Provide the (X, Y) coordinate of the cell's center where the given text is located.  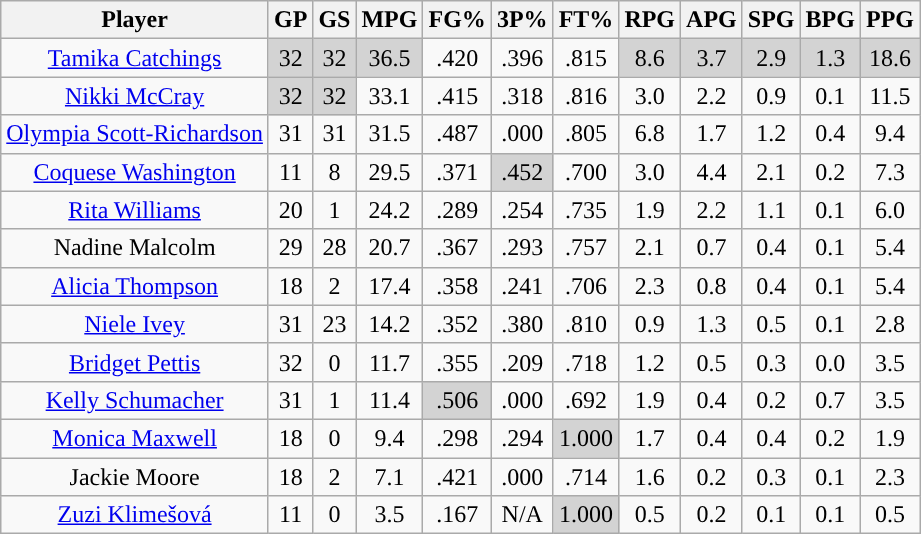
.421 (457, 477)
.289 (457, 210)
.294 (522, 438)
20.7 (390, 248)
.718 (586, 362)
.380 (522, 324)
0.0 (830, 362)
.810 (586, 324)
.415 (457, 96)
29.5 (390, 172)
.355 (457, 362)
FT% (586, 20)
.706 (586, 286)
Coquese Washington (135, 172)
.757 (586, 248)
Nadine Malcolm (135, 248)
.254 (522, 210)
4.4 (712, 172)
.367 (457, 248)
20 (290, 210)
.816 (586, 96)
11.7 (390, 362)
Jackie Moore (135, 477)
.714 (586, 477)
.452 (522, 172)
.420 (457, 58)
.805 (586, 134)
8 (334, 172)
18.6 (890, 58)
28 (334, 248)
.506 (457, 400)
24.2 (390, 210)
N/A (522, 515)
.318 (522, 96)
.815 (586, 58)
Monica Maxwell (135, 438)
6.8 (650, 134)
2.9 (771, 58)
BPG (830, 20)
7.1 (390, 477)
Player (135, 20)
APG (712, 20)
33.1 (390, 96)
.209 (522, 362)
RPG (650, 20)
GP (290, 20)
.487 (457, 134)
11.4 (390, 400)
31.5 (390, 134)
FG% (457, 20)
1.1 (771, 210)
17.4 (390, 286)
Olympia Scott-Richardson (135, 134)
.396 (522, 58)
.371 (457, 172)
6.0 (890, 210)
3.7 (712, 58)
29 (290, 248)
2.8 (890, 324)
Zuzi Klimešová (135, 515)
.700 (586, 172)
.692 (586, 400)
14.2 (390, 324)
GS (334, 20)
7.3 (890, 172)
Rita Williams (135, 210)
Bridget Pettis (135, 362)
.293 (522, 248)
Tamika Catchings (135, 58)
36.5 (390, 58)
SPG (771, 20)
Kelly Schumacher (135, 400)
1.6 (650, 477)
8.6 (650, 58)
MPG (390, 20)
.241 (522, 286)
.167 (457, 515)
.358 (457, 286)
Niele Ivey (135, 324)
Alicia Thompson (135, 286)
Nikki McCray (135, 96)
.735 (586, 210)
0.8 (712, 286)
PPG (890, 20)
11.5 (890, 96)
.352 (457, 324)
23 (334, 324)
3P% (522, 20)
.298 (457, 438)
